From the cell containing the given text, extract its center point as (x, y) coordinate. 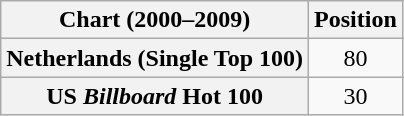
80 (356, 58)
Position (356, 20)
US Billboard Hot 100 (155, 96)
Netherlands (Single Top 100) (155, 58)
30 (356, 96)
Chart (2000–2009) (155, 20)
